Return the (X, Y) coordinate for the center point of the cell that contains the specified text.  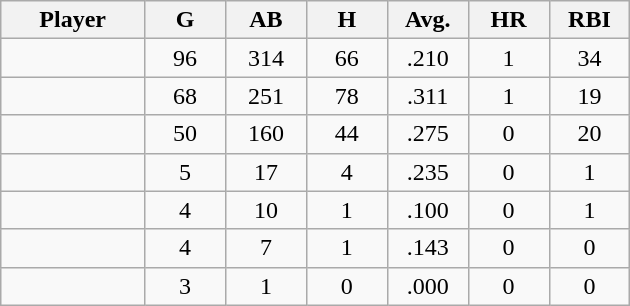
.210 (428, 58)
HR (508, 20)
RBI (590, 20)
17 (266, 172)
44 (346, 134)
19 (590, 96)
.235 (428, 172)
.100 (428, 210)
.275 (428, 134)
H (346, 20)
50 (186, 134)
7 (266, 248)
.311 (428, 96)
314 (266, 58)
3 (186, 286)
.143 (428, 248)
5 (186, 172)
160 (266, 134)
Player (73, 20)
68 (186, 96)
78 (346, 96)
251 (266, 96)
Avg. (428, 20)
.000 (428, 286)
96 (186, 58)
AB (266, 20)
10 (266, 210)
G (186, 20)
20 (590, 134)
66 (346, 58)
34 (590, 58)
